Find where the given text appears and provide that cell's center as [x, y] coordinate. 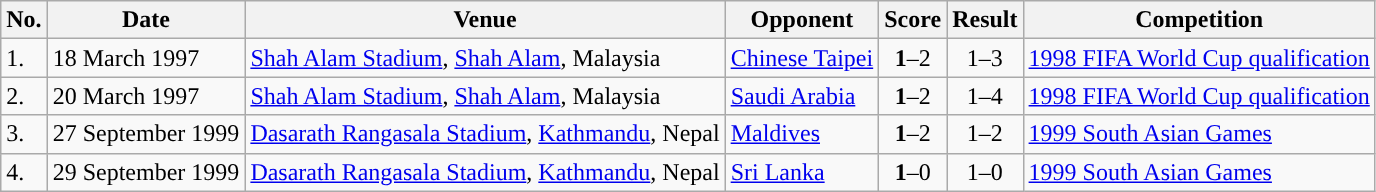
27 September 1999 [146, 134]
Date [146, 20]
Maldives [802, 134]
Competition [1199, 20]
3. [24, 134]
Sri Lanka [802, 172]
18 March 1997 [146, 58]
Chinese Taipei [802, 58]
Saudi Arabia [802, 96]
Score [913, 20]
4. [24, 172]
29 September 1999 [146, 172]
Result [985, 20]
Venue [485, 20]
2. [24, 96]
1–4 [985, 96]
20 March 1997 [146, 96]
No. [24, 20]
1. [24, 58]
Opponent [802, 20]
1–3 [985, 58]
